Provide the [X, Y] coordinate of the cell's center where the given text is located.  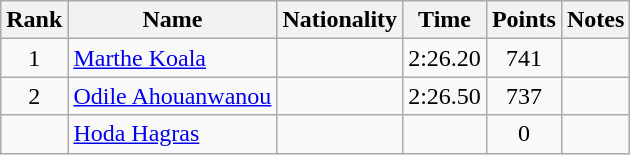
0 [524, 134]
1 [34, 58]
Time [445, 20]
Marthe Koala [172, 58]
Name [172, 20]
2:26.50 [445, 96]
2 [34, 96]
741 [524, 58]
Notes [595, 20]
Odile Ahouanwanou [172, 96]
Points [524, 20]
Hoda Hagras [172, 134]
2:26.20 [445, 58]
Nationality [340, 20]
Rank [34, 20]
737 [524, 96]
